Scan for the cell matching the given text and deliver its [x, y] coordinate at center. 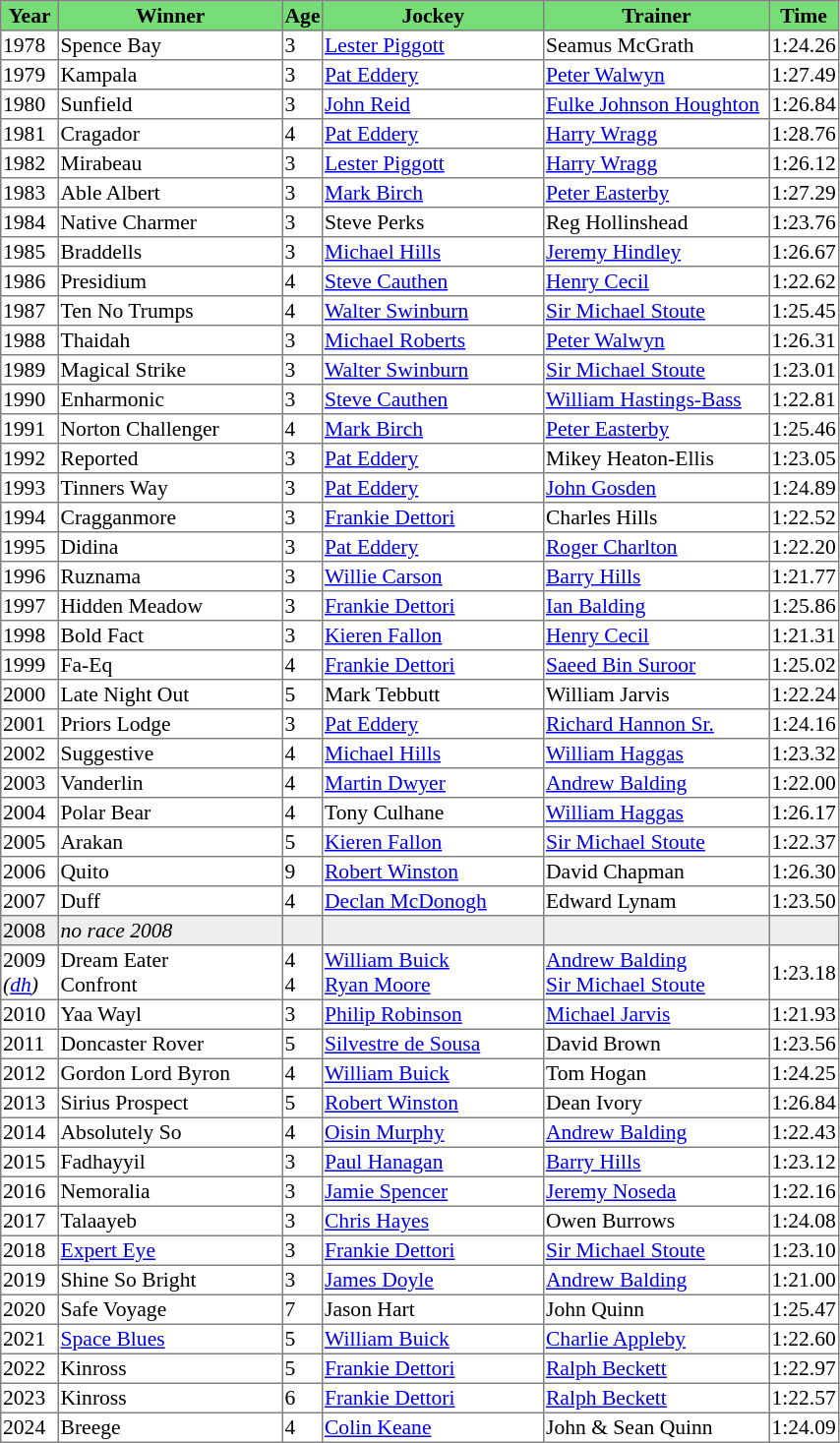
1:21.31 [804, 635]
Declan McDonogh [433, 901]
John Quinn [657, 1309]
2000 [30, 694]
1987 [30, 311]
Seamus McGrath [657, 45]
James Doyle [433, 1280]
2015 [30, 1162]
1:24.16 [804, 724]
1993 [30, 488]
1:22.20 [804, 547]
Paul Hanagan [433, 1162]
2004 [30, 812]
Vanderlin [170, 783]
Ruznama [170, 576]
2009(dh) [30, 973]
Arakan [170, 842]
Martin Dwyer [433, 783]
1991 [30, 429]
Jeremy Noseda [657, 1191]
1:26.12 [804, 163]
1:25.45 [804, 311]
2023 [30, 1398]
Ian Balding [657, 606]
1:22.43 [804, 1132]
Bold Fact [170, 635]
1:23.10 [804, 1250]
2017 [30, 1221]
Thaidah [170, 340]
Jason Hart [433, 1309]
2007 [30, 901]
Tom Hogan [657, 1073]
Polar Bear [170, 812]
Ten No Trumps [170, 311]
William Jarvis [657, 694]
1:23.18 [804, 973]
John & Sean Quinn [657, 1427]
1:22.57 [804, 1398]
Space Blues [170, 1339]
2003 [30, 783]
1997 [30, 606]
2002 [30, 753]
1:22.37 [804, 842]
1986 [30, 281]
1:26.67 [804, 252]
Jamie Spencer [433, 1191]
2012 [30, 1073]
Able Albert [170, 193]
1:21.93 [804, 1014]
1:27.29 [804, 193]
1:26.17 [804, 812]
1992 [30, 458]
Priors Lodge [170, 724]
1983 [30, 193]
2018 [30, 1250]
Cragganmore [170, 517]
John Reid [433, 104]
1999 [30, 665]
Dream EaterConfront [170, 973]
1:24.25 [804, 1073]
1:22.24 [804, 694]
1:21.77 [804, 576]
1:22.16 [804, 1191]
Native Charmer [170, 222]
Shine So Bright [170, 1280]
1:28.76 [804, 134]
Spence Bay [170, 45]
Quito [170, 872]
Enharmonic [170, 399]
John Gosden [657, 488]
Suggestive [170, 753]
Fadhayyil [170, 1162]
1:23.12 [804, 1162]
Reported [170, 458]
Dean Ivory [657, 1103]
1:23.05 [804, 458]
Presidium [170, 281]
Talaayeb [170, 1221]
44 [302, 973]
1998 [30, 635]
2022 [30, 1368]
Doncaster Rover [170, 1044]
Silvestre de Sousa [433, 1044]
1980 [30, 104]
1:21.00 [804, 1280]
1:25.02 [804, 665]
Norton Challenger [170, 429]
Year [30, 16]
David Chapman [657, 872]
2008 [30, 931]
2016 [30, 1191]
2019 [30, 1280]
2001 [30, 724]
1990 [30, 399]
Tinners Way [170, 488]
1:24.09 [804, 1427]
1:22.52 [804, 517]
Owen Burrows [657, 1221]
1984 [30, 222]
Richard Hannon Sr. [657, 724]
1985 [30, 252]
2006 [30, 872]
Braddells [170, 252]
1996 [30, 576]
Charlie Appleby [657, 1339]
Steve Perks [433, 222]
2021 [30, 1339]
Philip Robinson [433, 1014]
Roger Charlton [657, 547]
1:24.08 [804, 1221]
6 [302, 1398]
Expert Eye [170, 1250]
1982 [30, 163]
1988 [30, 340]
Magical Strike [170, 370]
1995 [30, 547]
Jockey [433, 16]
1:25.47 [804, 1309]
1:23.01 [804, 370]
Tony Culhane [433, 812]
1:25.46 [804, 429]
William Hastings-Bass [657, 399]
1:22.97 [804, 1368]
Kampala [170, 75]
2014 [30, 1132]
9 [302, 872]
Edward Lynam [657, 901]
Andrew BaldingSir Michael Stoute [657, 973]
Late Night Out [170, 694]
Safe Voyage [170, 1309]
1:22.00 [804, 783]
Nemoralia [170, 1191]
Mikey Heaton-Ellis [657, 458]
1:23.32 [804, 753]
Gordon Lord Byron [170, 1073]
1:22.81 [804, 399]
Willie Carson [433, 576]
2020 [30, 1309]
Didina [170, 547]
Reg Hollinshead [657, 222]
Michael Jarvis [657, 1014]
1:23.76 [804, 222]
Breege [170, 1427]
Winner [170, 16]
Time [804, 16]
1:26.31 [804, 340]
Yaa Wayl [170, 1014]
1:22.60 [804, 1339]
1979 [30, 75]
7 [302, 1309]
no race 2008 [170, 931]
1978 [30, 45]
2011 [30, 1044]
1:23.56 [804, 1044]
Mark Tebbutt [433, 694]
1:24.26 [804, 45]
1:27.49 [804, 75]
1994 [30, 517]
Trainer [657, 16]
1:22.62 [804, 281]
Cragador [170, 134]
Colin Keane [433, 1427]
Fulke Johnson Houghton [657, 104]
2013 [30, 1103]
Jeremy Hindley [657, 252]
Absolutely So [170, 1132]
Fa-Eq [170, 665]
2005 [30, 842]
Age [302, 16]
Oisin Murphy [433, 1132]
1989 [30, 370]
1:25.86 [804, 606]
Chris Hayes [433, 1221]
2024 [30, 1427]
1:23.50 [804, 901]
Sirius Prospect [170, 1103]
1981 [30, 134]
Charles Hills [657, 517]
1:24.89 [804, 488]
Michael Roberts [433, 340]
William BuickRyan Moore [433, 973]
Saeed Bin Suroor [657, 665]
Duff [170, 901]
Hidden Meadow [170, 606]
1:26.30 [804, 872]
2010 [30, 1014]
David Brown [657, 1044]
Sunfield [170, 104]
Mirabeau [170, 163]
